Search for the cell housing the specified text and yield its (X, Y) center coordinate. 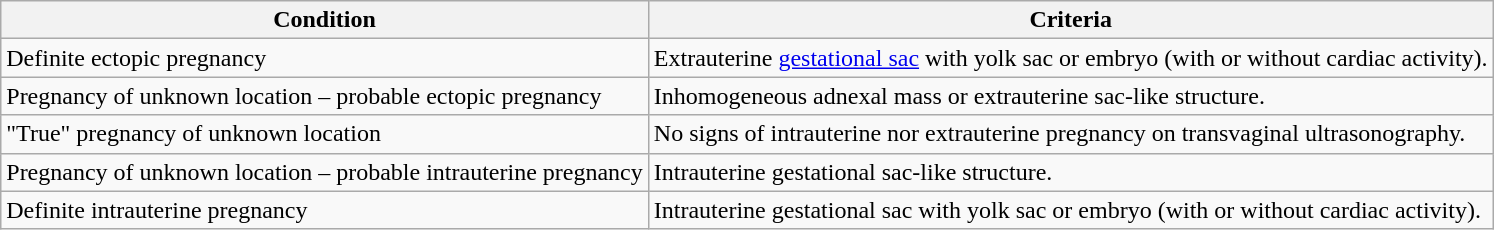
Pregnancy of unknown location – probable intrauterine pregnancy (325, 172)
"True" pregnancy of unknown location (325, 134)
Definite ectopic pregnancy (325, 58)
Inhomogeneous adnexal mass or extrauterine sac-like structure. (1070, 96)
Definite intrauterine pregnancy (325, 210)
Intrauterine gestational sac with yolk sac or embryo (with or without cardiac activity). (1070, 210)
Extrauterine gestational sac with yolk sac or embryo (with or without cardiac activity). (1070, 58)
Condition (325, 20)
Criteria (1070, 20)
Pregnancy of unknown location – probable ectopic pregnancy (325, 96)
Intrauterine gestational sac-like structure. (1070, 172)
No signs of intrauterine nor extrauterine pregnancy on transvaginal ultrasonography. (1070, 134)
